Detect which cell encompasses the target text, then output its [X, Y] center coordinate. 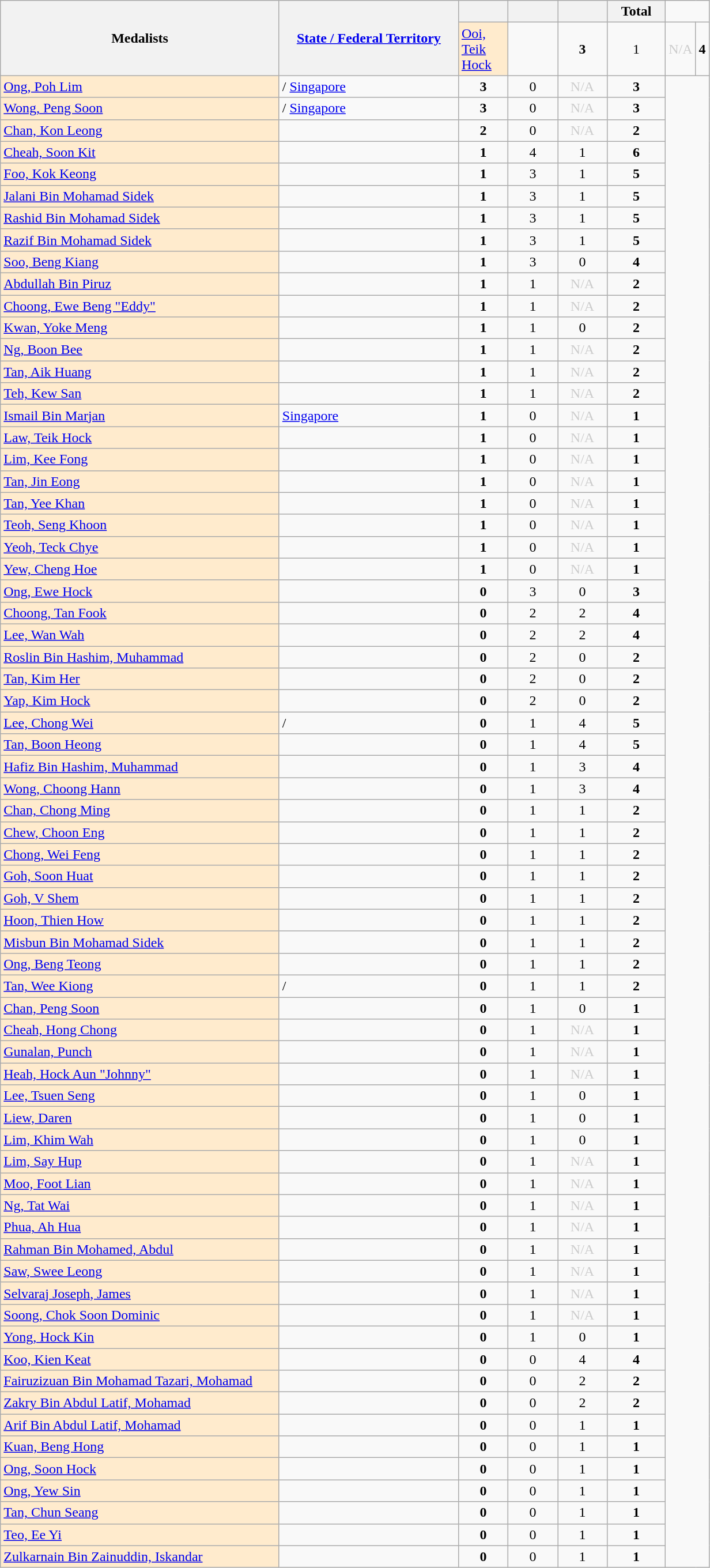
Koo, Kien Keat [140, 1359]
Lee, Tsuen Seng [140, 1096]
Ng, Tat Wai [140, 1205]
Tan, Jin Eong [140, 481]
Lim, Khim Wah [140, 1140]
Choong, Ewe Beng "Eddy" [140, 306]
Heah, Hock Aun "Johnny" [140, 1074]
Roslin Bin Hashim, Muhammad [140, 657]
Soo, Beng Kiang [140, 262]
Yeoh, Teck Chye [140, 547]
Yew, Cheng Hoe [140, 569]
Teo, Ee Yi [140, 1535]
Goh, V Shem [140, 898]
Abdullah Bin Piruz [140, 284]
Zakry Bin Abdul Latif, Mohamad [140, 1403]
Wong, Choong Hann [140, 789]
Teh, Kew San [140, 394]
Rahman Bin Mohamed, Abdul [140, 1249]
Yap, Kim Hock [140, 701]
Total [636, 12]
Lim, Say Hup [140, 1162]
Misbun Bin Mohamad Sidek [140, 942]
Wong, Peng Soon [140, 108]
Tan, Boon Heong [140, 745]
Arif Bin Abdul Latif, Mohamad [140, 1425]
Soong, Chok Soon Dominic [140, 1315]
Jalani Bin Mohamad Sidek [140, 196]
Gunalan, Punch [140, 1052]
Foo, Kok Keong [140, 174]
Fairuzizuan Bin Mohamad Tazari, Mohamad [140, 1381]
Ooi, Teik Hock [483, 49]
Choong, Tan Fook [140, 613]
Ong, Beng Teong [140, 964]
Yong, Hock Kin [140, 1337]
Ong, Yew Sin [140, 1491]
Lee, Wan Wah [140, 635]
Ng, Boon Bee [140, 350]
Law, Teik Hock [140, 438]
Teoh, Seng Khoon [140, 525]
Ismail Bin Marjan [140, 416]
State / Federal Territory [369, 38]
Kuan, Beng Hong [140, 1447]
Tan, Wee Kiong [140, 986]
Tan, Chun Seang [140, 1513]
Saw, Swee Leong [140, 1271]
Chew, Choon Eng [140, 832]
Liew, Daren [140, 1118]
Tan, Aik Huang [140, 372]
Cheah, Hong Chong [140, 1030]
Chan, Peng Soon [140, 1008]
Kwan, Yoke Meng [140, 328]
Hoon, Thien How [140, 920]
Cheah, Soon Kit [140, 152]
Hafiz Bin Hashim, Muhammad [140, 767]
Chan, Kon Leong [140, 130]
Razif Bin Mohamad Sidek [140, 240]
Tan, Yee Khan [140, 503]
Rashid Bin Mohamad Sidek [140, 218]
Chan, Chong Ming [140, 811]
Lee, Chong Wei [140, 723]
Singapore [369, 416]
Zulkarnain Bin Zainuddin, Iskandar [140, 1556]
Ong, Soon Hock [140, 1469]
Phua, Ah Hua [140, 1227]
Medalists [140, 38]
Ong, Poh Lim [140, 86]
Selvaraj Joseph, James [140, 1293]
Moo, Foot Lian [140, 1183]
Chong, Wei Feng [140, 854]
Ong, Ewe Hock [140, 591]
Goh, Soon Huat [140, 876]
Lim, Kee Fong [140, 459]
Tan, Kim Her [140, 679]
6 [636, 152]
